From the cell containing the given text, extract its center point as [x, y] coordinate. 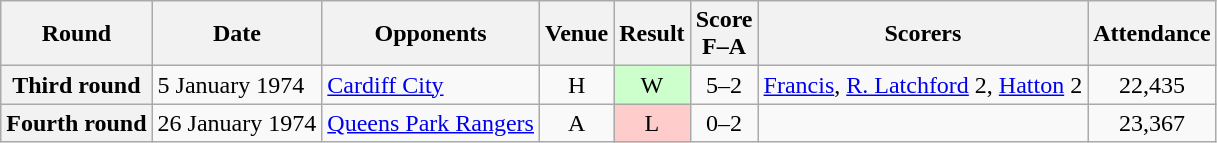
Third round [76, 85]
Attendance [1152, 34]
H [576, 85]
Opponents [431, 34]
26 January 1974 [237, 123]
Fourth round [76, 123]
22,435 [1152, 85]
Francis, R. Latchford 2, Hatton 2 [923, 85]
0–2 [724, 123]
Queens Park Rangers [431, 123]
5 January 1974 [237, 85]
ScoreF–A [724, 34]
L [652, 123]
5–2 [724, 85]
W [652, 85]
23,367 [1152, 123]
Date [237, 34]
Result [652, 34]
Round [76, 34]
Cardiff City [431, 85]
Venue [576, 34]
A [576, 123]
Scorers [923, 34]
